Scan for the cell matching the given text and deliver its [x, y] coordinate at center. 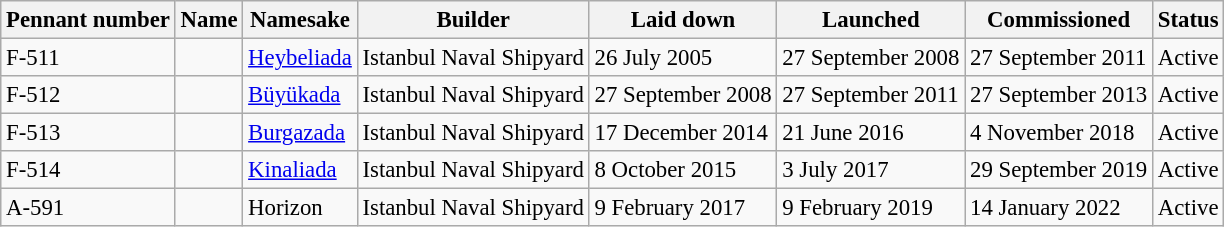
Burgazada [300, 133]
Kinaliada [300, 170]
Commissioned [1059, 20]
9 February 2019 [871, 208]
A-591 [88, 208]
Status [1188, 20]
29 September 2019 [1059, 170]
Namesake [300, 20]
3 July 2017 [871, 170]
9 February 2017 [683, 208]
Builder [473, 20]
Heybeliada [300, 58]
26 July 2005 [683, 58]
4 November 2018 [1059, 133]
Büyükada [300, 95]
27 September 2013 [1059, 95]
Launched [871, 20]
21 June 2016 [871, 133]
F-512 [88, 95]
17 December 2014 [683, 133]
14 January 2022 [1059, 208]
F-513 [88, 133]
Horizon [300, 208]
Pennant number [88, 20]
Name [209, 20]
F-514 [88, 170]
8 October 2015 [683, 170]
F-511 [88, 58]
Laid down [683, 20]
